Locate the cell with the specified text and output its [x, y] center coordinate. 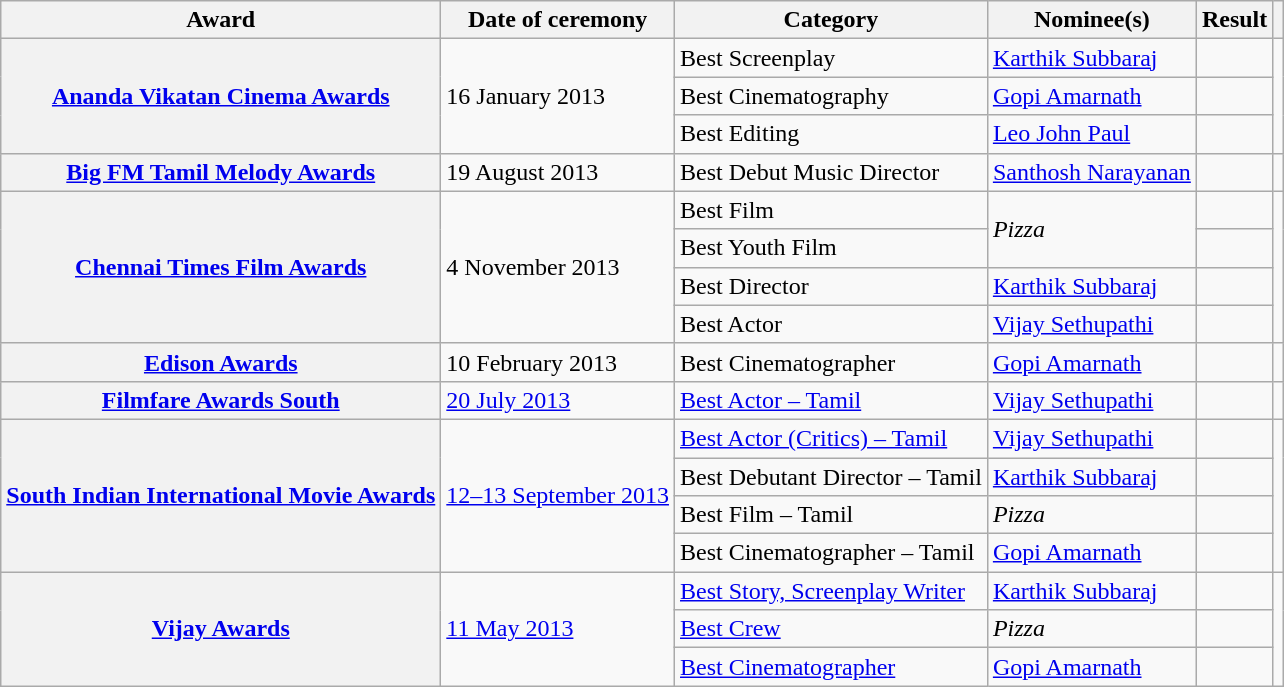
Vijay Awards [221, 629]
Best Story, Screenplay Writer [830, 591]
Santhosh Narayanan [1092, 172]
12–13 September 2013 [558, 495]
Filmfare Awards South [221, 400]
Best Editing [830, 134]
10 February 2013 [558, 362]
Best Film – Tamil [830, 515]
Ananda Vikatan Cinema Awards [221, 96]
Best Actor [830, 324]
Best Screenplay [830, 58]
Best Debutant Director – Tamil [830, 477]
Award [221, 20]
Big FM Tamil Melody Awards [221, 172]
Date of ceremony [558, 20]
Result [1234, 20]
Leo John Paul [1092, 134]
Best Crew [830, 629]
Chennai Times Film Awards [221, 267]
Nominee(s) [1092, 20]
20 July 2013 [558, 400]
Best Film [830, 210]
Best Cinematography [830, 96]
Best Youth Film [830, 248]
11 May 2013 [558, 629]
Best Director [830, 286]
Edison Awards [221, 362]
16 January 2013 [558, 96]
19 August 2013 [558, 172]
Category [830, 20]
Best Cinematographer – Tamil [830, 553]
Best Debut Music Director [830, 172]
South Indian International Movie Awards [221, 495]
Best Actor (Critics) – Tamil [830, 438]
Best Actor – Tamil [830, 400]
4 November 2013 [558, 267]
